Determine the [x, y] coordinate at the center of the cell enclosing the given text.  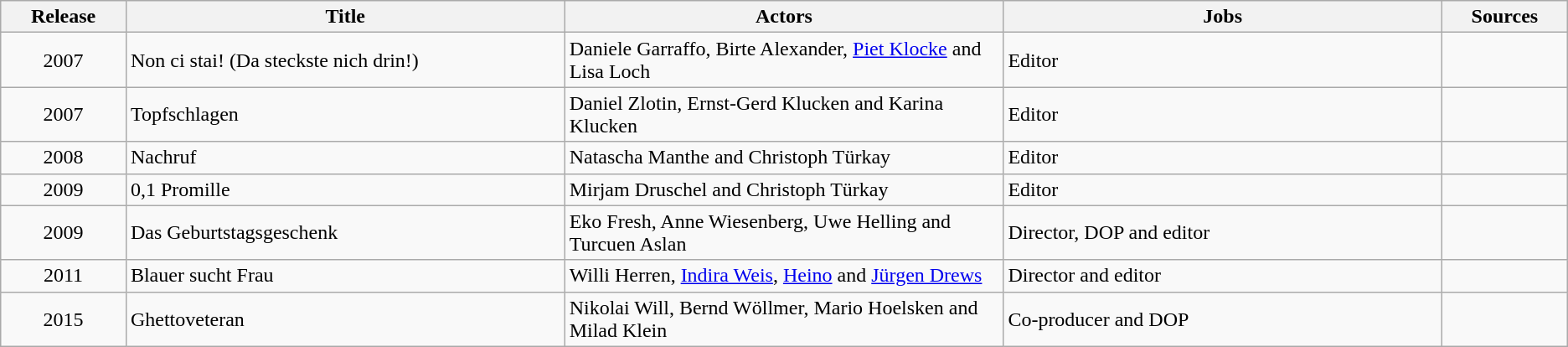
Release [64, 17]
Daniele Garraffo, Birte Alexander, Piet Klocke and Lisa Loch [784, 60]
Topfschlagen [345, 114]
Co-producer and DOP [1223, 319]
Blauer sucht Frau [345, 276]
Ghettoveteran [345, 319]
Non ci stai! (Da steckste nich drin!) [345, 60]
Daniel Zlotin, Ernst-Gerd Klucken and Karina Klucken [784, 114]
Jobs [1223, 17]
Actors [784, 17]
Director, DOP and editor [1223, 233]
Das Geburtstagsgeschenk [345, 233]
Mirjam Druschel and Christoph Türkay [784, 189]
2015 [64, 319]
Nachruf [345, 158]
0,1 Promille [345, 189]
Director and editor [1223, 276]
Eko Fresh, Anne Wiesenberg, Uwe Helling and Turcuen Aslan [784, 233]
2011 [64, 276]
Nikolai Will, Bernd Wöllmer, Mario Hoelsken and Milad Klein [784, 319]
2008 [64, 158]
Willi Herren, Indira Weis, Heino and Jürgen Drews [784, 276]
Sources [1505, 17]
Natascha Manthe and Christoph Türkay [784, 158]
Title [345, 17]
